Locate the cell with the specified text and output its [x, y] center coordinate. 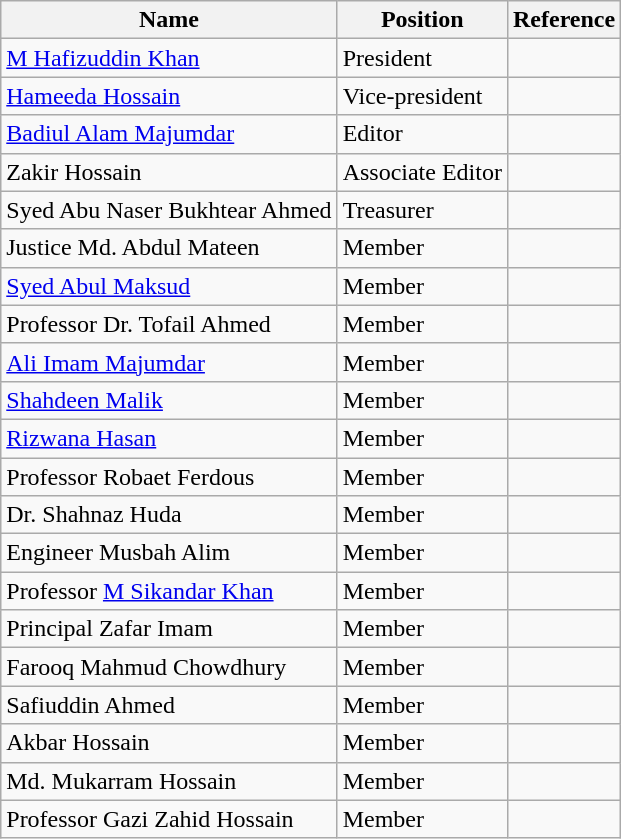
Engineer Musbah Alim [169, 553]
Ali Imam Majumdar [169, 362]
Associate Editor [422, 172]
Professor M Sikandar Khan [169, 591]
Syed Abul Maksud [169, 286]
M Hafizuddin Khan [169, 58]
Treasurer [422, 210]
Dr. Shahnaz Huda [169, 515]
Professor Dr. Tofail Ahmed [169, 324]
Reference [564, 20]
Position [422, 20]
Shahdeen Malik [169, 400]
Vice-president [422, 96]
Rizwana Hasan [169, 438]
Md. Mukarram Hossain [169, 781]
Farooq Mahmud Chowdhury [169, 667]
Safiuddin Ahmed [169, 705]
President [422, 58]
Professor Robaet Ferdous [169, 477]
Justice Md. Abdul Mateen [169, 248]
Editor [422, 134]
Name [169, 20]
Zakir Hossain [169, 172]
Principal Zafar Imam [169, 629]
Hameeda Hossain [169, 96]
Syed Abu Naser Bukhtear Ahmed [169, 210]
Professor Gazi Zahid Hossain [169, 819]
Badiul Alam Majumdar [169, 134]
Akbar Hossain [169, 743]
